Provide the [x, y] coordinate of the cell's center where the given text is located.  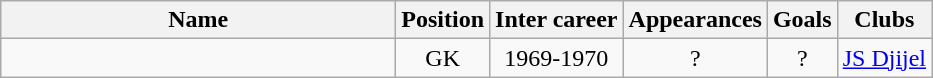
GK [443, 58]
Inter career [556, 20]
Goals [802, 20]
Appearances [695, 20]
JS Djijel [884, 58]
Clubs [884, 20]
1969-1970 [556, 58]
Name [198, 20]
Position [443, 20]
